Provide the [X, Y] coordinate of the cell's center where the given text is located.  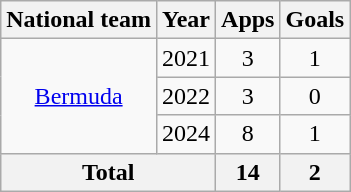
14 [248, 172]
Total [108, 172]
2024 [186, 134]
0 [315, 96]
Goals [315, 20]
2022 [186, 96]
National team [79, 20]
8 [248, 134]
2021 [186, 58]
Bermuda [79, 96]
2 [315, 172]
Year [186, 20]
Apps [248, 20]
